Capture the cell that displays the provided text and extract its (x, y) central coordinate. 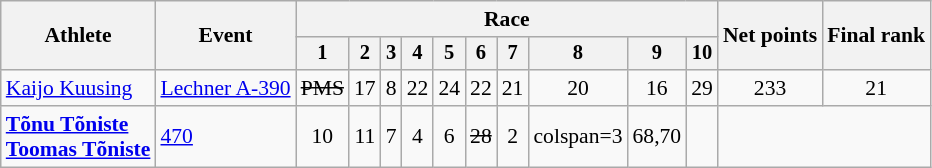
3 (392, 54)
233 (770, 88)
68,70 (658, 136)
Net points (770, 36)
PMS (322, 88)
Athlete (78, 36)
470 (225, 136)
5 (449, 54)
16 (658, 88)
24 (449, 88)
28 (481, 136)
20 (578, 88)
Tõnu TõnisteToomas Tõniste (78, 136)
Final rank (876, 36)
11 (365, 136)
17 (365, 88)
1 (322, 54)
Race (507, 19)
Event (225, 36)
Kaijo Kuusing (78, 88)
9 (658, 54)
Lechner A-390 (225, 88)
29 (702, 88)
colspan=3 (578, 136)
